From the cell containing the given text, extract its center point as [x, y] coordinate. 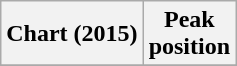
Peakposition [189, 34]
Chart (2015) [72, 34]
